Return the (X, Y) coordinate for the center point of the cell that contains the specified text.  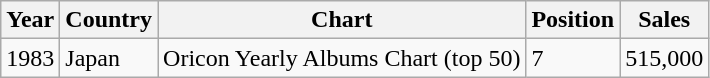
Oricon Yearly Albums Chart (top 50) (342, 58)
Japan (109, 58)
Position (573, 20)
1983 (30, 58)
Country (109, 20)
Chart (342, 20)
Year (30, 20)
Sales (664, 20)
515,000 (664, 58)
7 (573, 58)
